Locate the cell with the specified text and output its [x, y] center coordinate. 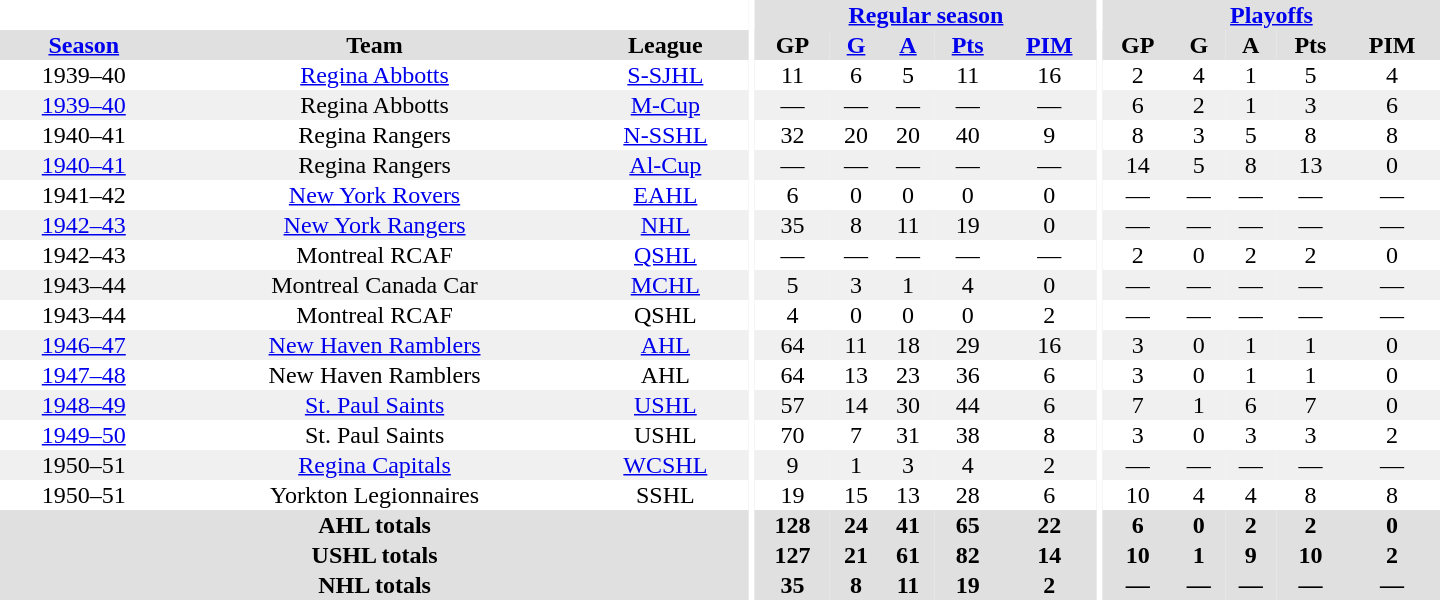
127 [792, 555]
44 [968, 405]
EAHL [666, 195]
1946–47 [84, 345]
Season [84, 45]
22 [1049, 525]
Team [375, 45]
Al-Cup [666, 165]
29 [968, 345]
New York Rangers [375, 225]
Regina Capitals [375, 465]
Regular season [926, 15]
AHL totals [374, 525]
82 [968, 555]
1941–42 [84, 195]
New York Rovers [375, 195]
30 [908, 405]
21 [856, 555]
18 [908, 345]
USHL totals [374, 555]
MCHL [666, 285]
15 [856, 495]
1948–49 [84, 405]
61 [908, 555]
1947–48 [84, 375]
65 [968, 525]
M-Cup [666, 105]
1949–50 [84, 435]
128 [792, 525]
31 [908, 435]
NHL [666, 225]
WCSHL [666, 465]
24 [856, 525]
Montreal Canada Car [375, 285]
SSHL [666, 495]
70 [792, 435]
40 [968, 135]
S-SJHL [666, 75]
N-SSHL [666, 135]
Playoffs [1272, 15]
Yorkton Legionnaires [375, 495]
NHL totals [374, 585]
32 [792, 135]
38 [968, 435]
57 [792, 405]
36 [968, 375]
League [666, 45]
41 [908, 525]
28 [968, 495]
23 [908, 375]
